Extract the [x, y] coordinate from the center of the cell holding the provided text.  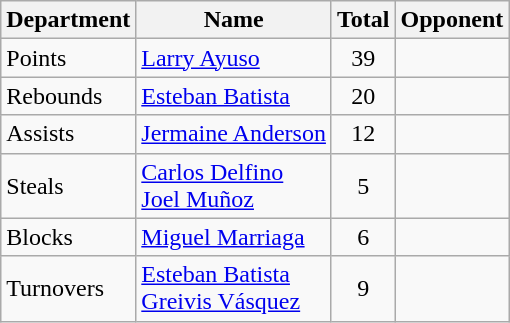
9 [363, 288]
Assists [68, 134]
Turnovers [68, 288]
Miguel Marriaga [234, 237]
Jermaine Anderson [234, 134]
Points [68, 58]
Steals [68, 186]
Rebounds [68, 96]
Total [363, 20]
Esteban Batista [234, 96]
5 [363, 186]
39 [363, 58]
Name [234, 20]
12 [363, 134]
20 [363, 96]
6 [363, 237]
Blocks [68, 237]
Larry Ayuso [234, 58]
Carlos Delfino Joel Muñoz [234, 186]
Department [68, 20]
Opponent [452, 20]
Esteban Batista Greivis Vásquez [234, 288]
